Scan for the cell matching the given text and deliver its [X, Y] coordinate at center. 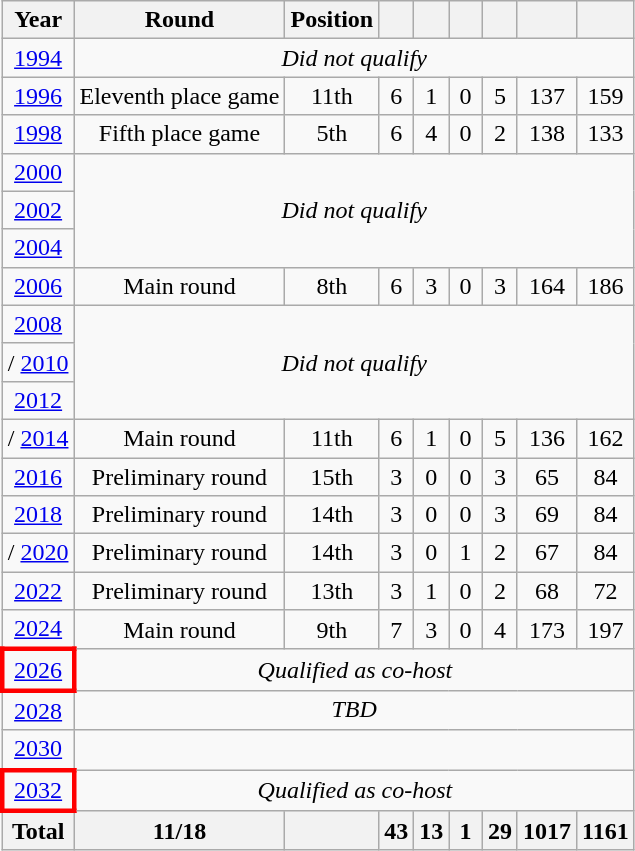
2016 [38, 477]
TBD [354, 710]
162 [606, 438]
138 [546, 134]
2012 [38, 400]
69 [546, 515]
2008 [38, 324]
197 [606, 630]
Year [38, 20]
1017 [546, 831]
2032 [38, 790]
2026 [38, 670]
Total [38, 831]
2024 [38, 630]
/ 2020 [38, 553]
173 [546, 630]
159 [606, 96]
67 [546, 553]
Eleventh place game [180, 96]
9th [332, 630]
133 [606, 134]
2022 [38, 591]
13 [432, 831]
5th [332, 134]
2030 [38, 750]
65 [546, 477]
15th [332, 477]
Fifth place game [180, 134]
2028 [38, 710]
8th [332, 286]
72 [606, 591]
136 [546, 438]
2002 [38, 210]
1996 [38, 96]
7 [396, 630]
1161 [606, 831]
11/18 [180, 831]
43 [396, 831]
1994 [38, 58]
13th [332, 591]
Position [332, 20]
1998 [38, 134]
186 [606, 286]
2018 [38, 515]
2006 [38, 286]
2004 [38, 248]
Round [180, 20]
137 [546, 96]
68 [546, 591]
29 [500, 831]
2000 [38, 172]
/ 2014 [38, 438]
164 [546, 286]
/ 2010 [38, 362]
